Pinpoint the cell where the given text exists, returning its [x, y] midpoint coordinate. 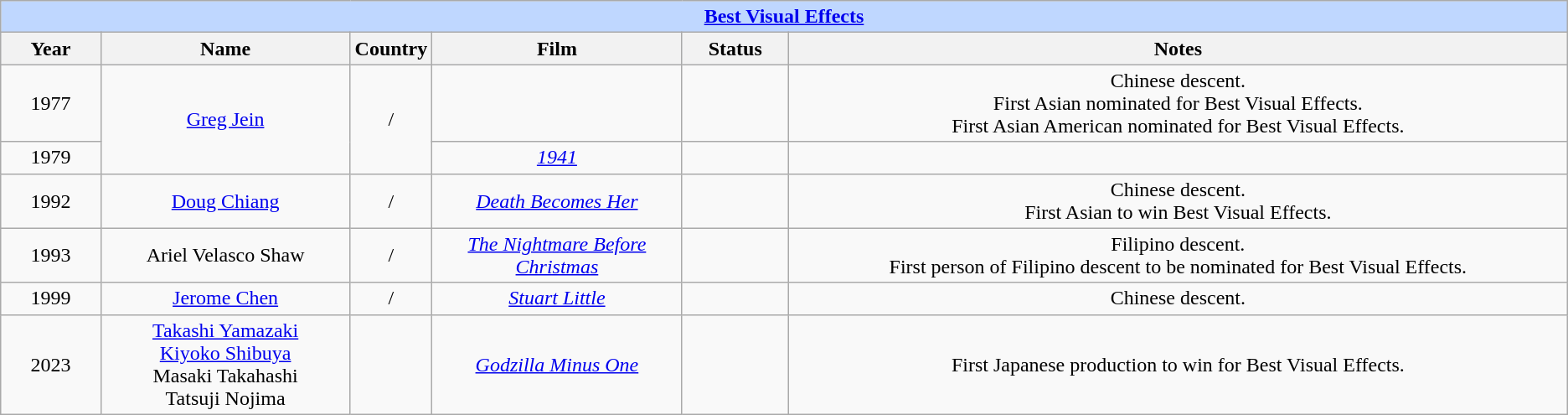
First Japanese production to win for Best Visual Effects. [1178, 364]
Year [50, 49]
Chinese descent. [1178, 298]
Ariel Velasco Shaw [225, 255]
Doug Chiang [225, 201]
Film [557, 49]
Chinese descent.First Asian nominated for Best Visual Effects.First Asian American nominated for Best Visual Effects. [1178, 103]
Filipino descent.First person of Filipino descent to be nominated for Best Visual Effects. [1178, 255]
2023 [50, 364]
Best Visual Effects [784, 17]
1993 [50, 255]
Notes [1178, 49]
1977 [50, 103]
1979 [50, 158]
1992 [50, 201]
Chinese descent.First Asian to win Best Visual Effects. [1178, 201]
The Nightmare Before Christmas [557, 255]
Greg Jein [225, 119]
Status [735, 49]
Takashi YamazakiKiyoko ShibuyaMasaki TakahashiTatsuji Nojima [225, 364]
Death Becomes Her [557, 201]
Stuart Little [557, 298]
Country [391, 49]
Name [225, 49]
1941 [557, 158]
Godzilla Minus One [557, 364]
1999 [50, 298]
Jerome Chen [225, 298]
